Search for the cell housing the specified text and yield its (X, Y) center coordinate. 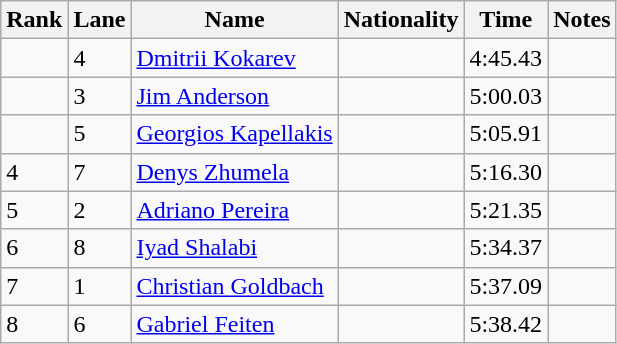
Adriano Pereira (234, 210)
2 (100, 210)
Name (234, 20)
5:05.91 (506, 134)
Notes (582, 20)
Christian Goldbach (234, 286)
Gabriel Feiten (234, 324)
4:45.43 (506, 58)
5:00.03 (506, 96)
Georgios Kapellakis (234, 134)
Iyad Shalabi (234, 248)
5:16.30 (506, 172)
Dmitrii Kokarev (234, 58)
Time (506, 20)
5:21.35 (506, 210)
5:37.09 (506, 286)
Lane (100, 20)
Rank (34, 20)
5:38.42 (506, 324)
Nationality (401, 20)
1 (100, 286)
Denys Zhumela (234, 172)
3 (100, 96)
Jim Anderson (234, 96)
5:34.37 (506, 248)
